Determine the [x, y] coordinate at the center of the cell enclosing the given text.  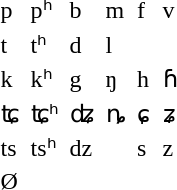
ȵ [115, 114]
s [144, 148]
ʥ [82, 114]
ɕ [144, 114]
kʰ [44, 79]
ŋ [115, 79]
h [144, 79]
d [82, 44]
tʰ [44, 44]
ʨʰ [44, 114]
tsʰ [44, 148]
g [82, 79]
l [115, 44]
dz [82, 148]
